Locate the cell with the specified text and output its (x, y) center coordinate. 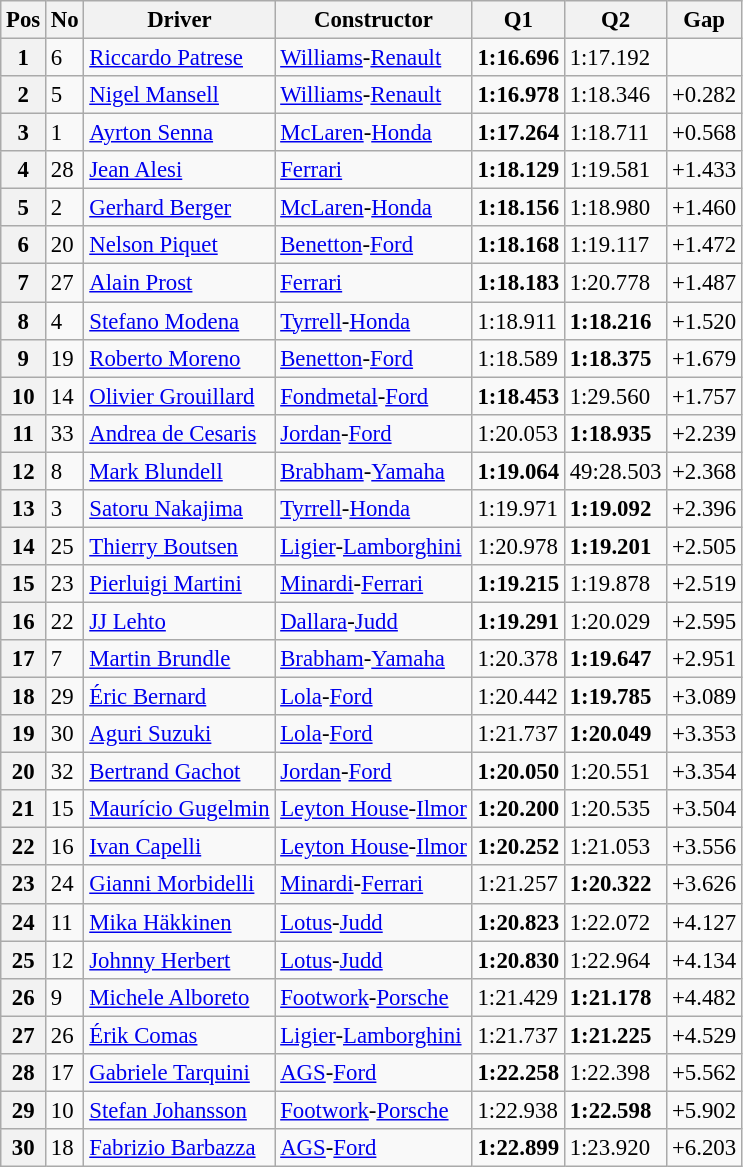
Érik Comas (180, 1035)
1:19.878 (615, 584)
1:20.200 (518, 809)
Gianni Morbidelli (180, 885)
1:21.053 (615, 847)
Pos (24, 20)
1:19.215 (518, 584)
+2.368 (704, 471)
1:29.560 (615, 396)
+0.282 (704, 95)
1:18.453 (518, 396)
49:28.503 (615, 471)
+1.472 (704, 245)
+4.529 (704, 1035)
1:19.291 (518, 621)
1:20.053 (518, 433)
Nelson Piquet (180, 245)
Constructor (374, 20)
1:20.830 (518, 960)
Stefano Modena (180, 321)
1:18.216 (615, 321)
Johnny Herbert (180, 960)
1:22.938 (518, 1110)
1:22.072 (615, 922)
32 (65, 772)
+5.562 (704, 1073)
1:19.092 (615, 509)
+3.353 (704, 734)
Fondmetal-Ford (374, 396)
+2.519 (704, 584)
Thierry Boutsen (180, 546)
1:18.980 (615, 208)
Aguri Suzuki (180, 734)
Maurício Gugelmin (180, 809)
1:18.346 (615, 95)
1:20.252 (518, 847)
1:16.696 (518, 58)
+3.504 (704, 809)
+1.679 (704, 358)
+3.354 (704, 772)
1:21.178 (615, 997)
Martin Brundle (180, 659)
Ayrton Senna (180, 133)
Fabrizio Barbazza (180, 1148)
13 (24, 509)
1:22.258 (518, 1073)
1:19.647 (615, 659)
1:17.192 (615, 58)
1:18.129 (518, 170)
Q1 (518, 20)
Michele Alboreto (180, 997)
1:21.225 (615, 1035)
+6.203 (704, 1148)
1:18.935 (615, 433)
Éric Bernard (180, 697)
1:22.398 (615, 1073)
1:19.117 (615, 245)
1:18.911 (518, 321)
1:20.442 (518, 697)
+2.505 (704, 546)
1:23.920 (615, 1148)
Stefan Johansson (180, 1110)
1:20.978 (518, 546)
Alain Prost (180, 283)
+1.520 (704, 321)
1:20.823 (518, 922)
Mark Blundell (180, 471)
Andrea de Cesaris (180, 433)
1:18.168 (518, 245)
+1.487 (704, 283)
Roberto Moreno (180, 358)
Ivan Capelli (180, 847)
1:20.049 (615, 734)
1:20.050 (518, 772)
Pierluigi Martini (180, 584)
1:19.581 (615, 170)
1:19.971 (518, 509)
JJ Lehto (180, 621)
+2.951 (704, 659)
+4.127 (704, 922)
1:16.978 (518, 95)
33 (65, 433)
1:21.257 (518, 885)
1:19.064 (518, 471)
Gerhard Berger (180, 208)
+2.239 (704, 433)
Jean Alesi (180, 170)
+2.595 (704, 621)
+3.556 (704, 847)
1:20.551 (615, 772)
21 (24, 809)
1:22.899 (518, 1148)
+3.089 (704, 697)
Dallara-Judd (374, 621)
1:18.375 (615, 358)
Olivier Grouillard (180, 396)
+2.396 (704, 509)
Q2 (615, 20)
Satoru Nakajima (180, 509)
1:19.785 (615, 697)
1:20.535 (615, 809)
1:22.964 (615, 960)
1:18.711 (615, 133)
1:18.589 (518, 358)
Mika Häkkinen (180, 922)
1:17.264 (518, 133)
+1.433 (704, 170)
+4.482 (704, 997)
1:18.183 (518, 283)
1:18.156 (518, 208)
1:20.322 (615, 885)
Driver (180, 20)
+1.757 (704, 396)
+4.134 (704, 960)
1:21.429 (518, 997)
1:22.598 (615, 1110)
+5.902 (704, 1110)
Bertrand Gachot (180, 772)
+3.626 (704, 885)
1:20.378 (518, 659)
1:20.029 (615, 621)
Gabriele Tarquini (180, 1073)
Nigel Mansell (180, 95)
1:19.201 (615, 546)
1:20.778 (615, 283)
Gap (704, 20)
+1.460 (704, 208)
Riccardo Patrese (180, 58)
+0.568 (704, 133)
No (65, 20)
